Return (x, y) of the center of cell containing provided text 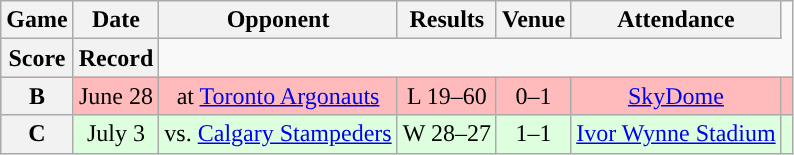
June 28 (116, 96)
W 28–27 (446, 134)
vs. Calgary Stampeders (278, 134)
July 3 (116, 134)
Date (116, 20)
Opponent (278, 20)
Game (37, 20)
at Toronto Argonauts (278, 96)
L 19–60 (446, 96)
Score (37, 58)
C (37, 134)
B (37, 96)
Results (446, 20)
Venue (533, 20)
Attendance (676, 20)
SkyDome (676, 96)
0–1 (533, 96)
Record (116, 58)
1–1 (533, 134)
Ivor Wynne Stadium (676, 134)
